Identify which cell holds the provided text, then report its (X, Y) central coordinate. 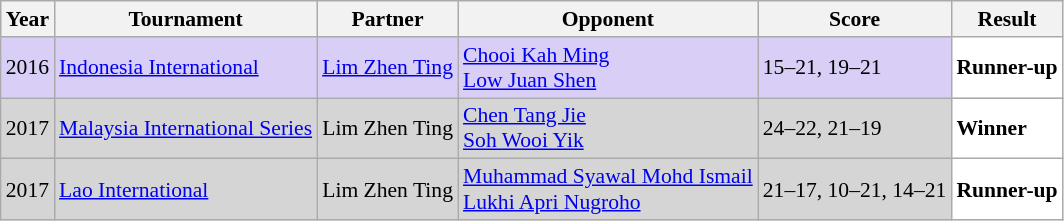
Opponent (608, 19)
2016 (28, 68)
Muhammad Syawal Mohd Ismail Lukhi Apri Nugroho (608, 190)
Tournament (186, 19)
15–21, 19–21 (855, 68)
Year (28, 19)
24–22, 21–19 (855, 128)
Indonesia International (186, 68)
21–17, 10–21, 14–21 (855, 190)
Score (855, 19)
Chooi Kah Ming Low Juan Shen (608, 68)
Chen Tang Jie Soh Wooi Yik (608, 128)
Lao International (186, 190)
Malaysia International Series (186, 128)
Winner (1006, 128)
Result (1006, 19)
Partner (388, 19)
